Locate the cell with the specified text and output its (x, y) center coordinate. 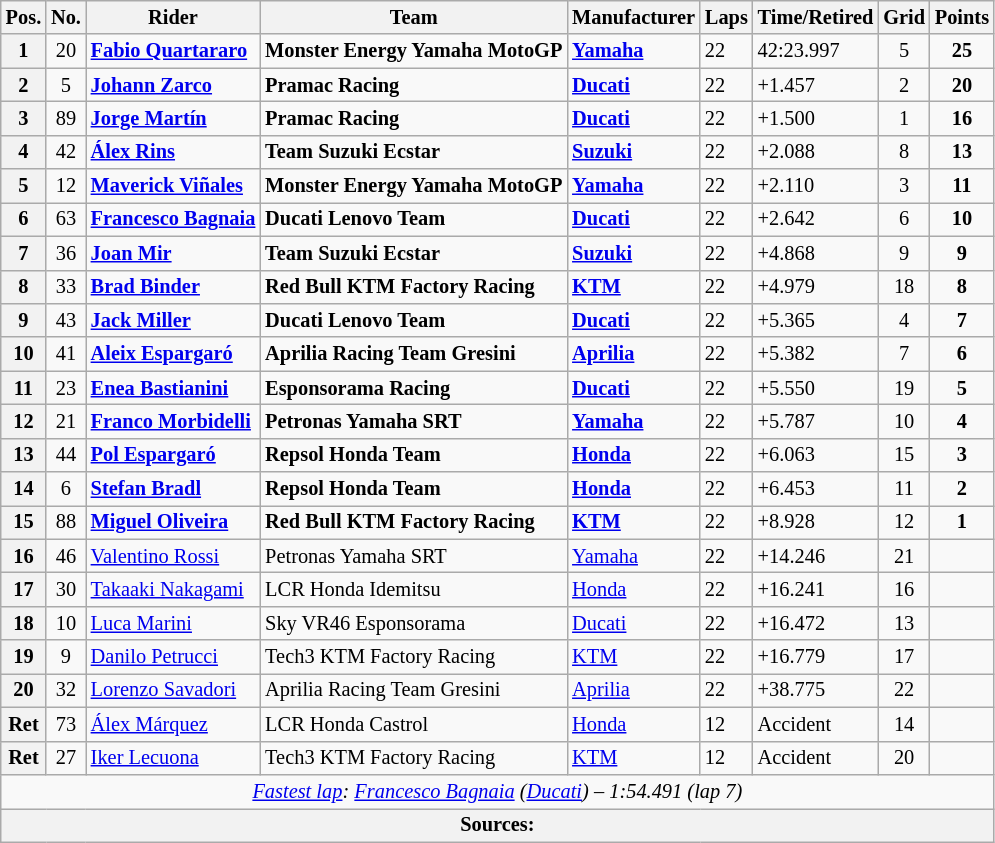
36 (66, 253)
Stefan Bradl (173, 489)
32 (66, 690)
Maverick Viñales (173, 186)
+1.500 (816, 118)
44 (66, 455)
+38.775 (816, 690)
+5.365 (816, 320)
Joan Mir (173, 253)
23 (66, 388)
Lorenzo Savadori (173, 690)
Iker Lecuona (173, 758)
Brad Binder (173, 287)
89 (66, 118)
Sky VR46 Esponsorama (414, 623)
+8.928 (816, 522)
Jorge Martín (173, 118)
+2.110 (816, 186)
Álex Márquez (173, 724)
Aleix Espargaró (173, 354)
Danilo Petrucci (173, 657)
+6.453 (816, 489)
LCR Honda Idemitsu (414, 589)
46 (66, 556)
Takaaki Nakagami (173, 589)
Johann Zarco (173, 85)
+4.979 (816, 287)
Esponsorama Racing (414, 388)
No. (66, 17)
42 (66, 152)
Time/Retired (816, 17)
+2.642 (816, 219)
+4.868 (816, 253)
27 (66, 758)
Grid (904, 17)
+16.241 (816, 589)
+1.457 (816, 85)
Rider (173, 17)
Manufacturer (634, 17)
+2.088 (816, 152)
Valentino Rossi (173, 556)
Points (962, 17)
Álex Rins (173, 152)
Miguel Oliveira (173, 522)
Fastest lap: Francesco Bagnaia (Ducati) – 1:54.491 (lap 7) (498, 791)
Jack Miller (173, 320)
Francesco Bagnaia (173, 219)
+6.063 (816, 455)
+14.246 (816, 556)
Pos. (24, 17)
LCR Honda Castrol (414, 724)
Team (414, 17)
+5.550 (816, 388)
+5.787 (816, 421)
+16.779 (816, 657)
25 (962, 51)
30 (66, 589)
Fabio Quartararo (173, 51)
Enea Bastianini (173, 388)
+5.382 (816, 354)
Sources: (498, 825)
Pol Espargaró (173, 455)
Luca Marini (173, 623)
42:23.997 (816, 51)
88 (66, 522)
33 (66, 287)
43 (66, 320)
73 (66, 724)
63 (66, 219)
Franco Morbidelli (173, 421)
Laps (726, 17)
+16.472 (816, 623)
41 (66, 354)
